Search for the cell housing the specified text and yield its [X, Y] center coordinate. 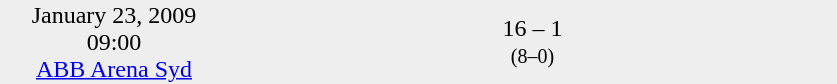
16 – 1 (8–0) [532, 42]
January 23, 200909:00ABB Arena Syd [114, 42]
